Extract the [x, y] coordinate from the center of the cell holding the provided text.  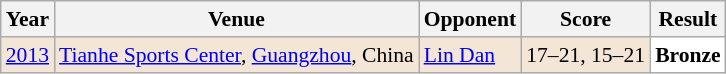
Venue [236, 19]
Year [28, 19]
Result [688, 19]
Tianhe Sports Center, Guangzhou, China [236, 55]
2013 [28, 55]
Opponent [470, 19]
Bronze [688, 55]
Lin Dan [470, 55]
Score [586, 19]
17–21, 15–21 [586, 55]
